Provide the [X, Y] coordinate of the cell's center where the given text is located.  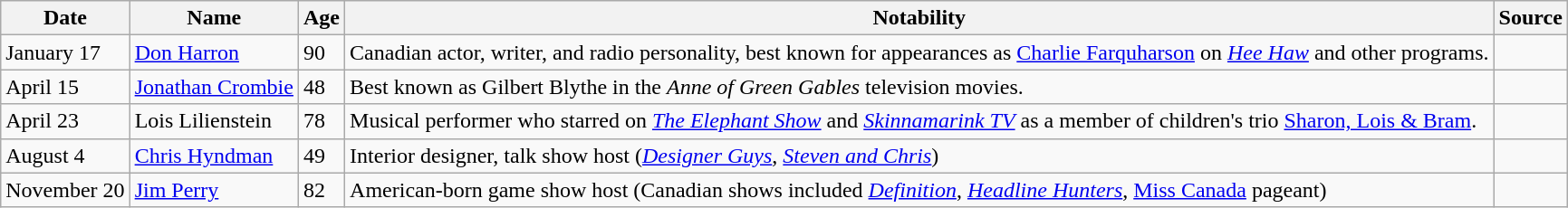
Notability [920, 18]
Chris Hyndman [214, 156]
Age [321, 18]
Musical performer who starred on The Elephant Show and Skinnamarink TV as a member of children's trio Sharon, Lois & Bram. [920, 121]
Jim Perry [214, 190]
Don Harron [214, 52]
Canadian actor, writer, and radio personality, best known for appearances as Charlie Farquharson on Hee Haw and other programs. [920, 52]
Name [214, 18]
82 [321, 190]
Lois Lilienstein [214, 121]
Best known as Gilbert Blythe in the Anne of Green Gables television movies. [920, 87]
November 20 [65, 190]
August 4 [65, 156]
January 17 [65, 52]
49 [321, 156]
Interior designer, talk show host (Designer Guys, Steven and Chris) [920, 156]
Date [65, 18]
48 [321, 87]
April 15 [65, 87]
90 [321, 52]
April 23 [65, 121]
Source [1531, 18]
78 [321, 121]
American-born game show host (Canadian shows included Definition, Headline Hunters, Miss Canada pageant) [920, 190]
Jonathan Crombie [214, 87]
